Find where the given text appears and provide that cell's center as (x, y) coordinate. 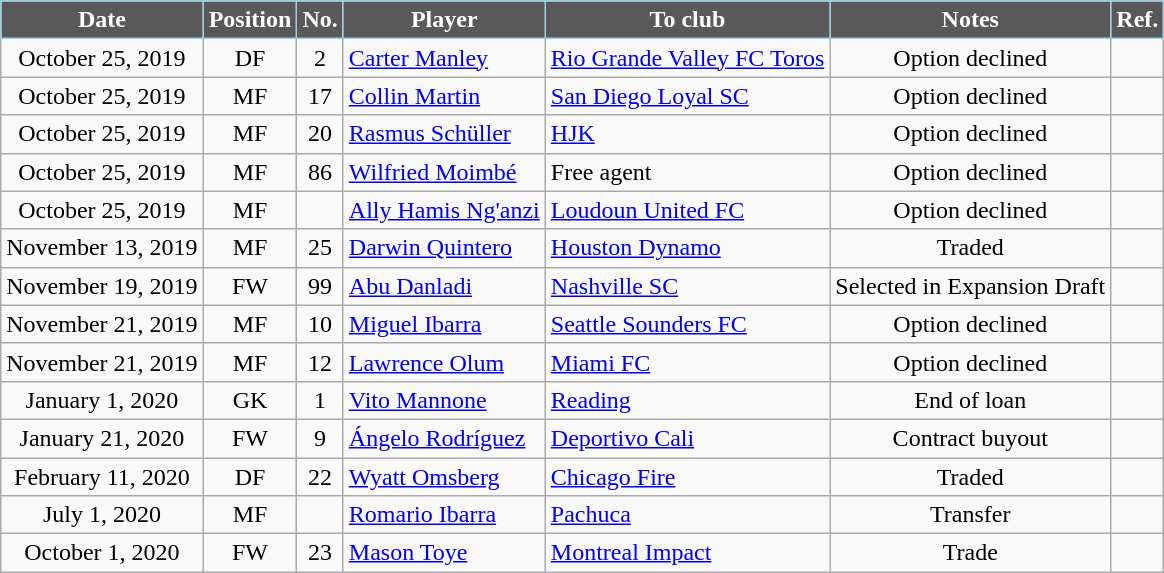
Rio Grande Valley FC Toros (687, 58)
99 (320, 286)
Wilfried Moimbé (444, 172)
October 1, 2020 (102, 553)
Seattle Sounders FC (687, 324)
February 11, 2020 (102, 477)
Collin Martin (444, 96)
25 (320, 248)
Miguel Ibarra (444, 324)
12 (320, 362)
Free agent (687, 172)
To club (687, 20)
86 (320, 172)
Darwin Quintero (444, 248)
Mason Toye (444, 553)
22 (320, 477)
July 1, 2020 (102, 515)
GK (250, 400)
Nashville SC (687, 286)
Position (250, 20)
Loudoun United FC (687, 210)
Abu Danladi (444, 286)
Deportivo Cali (687, 438)
Houston Dynamo (687, 248)
January 21, 2020 (102, 438)
Reading (687, 400)
9 (320, 438)
Lawrence Olum (444, 362)
Wyatt Omsberg (444, 477)
Romario Ibarra (444, 515)
Rasmus Schüller (444, 134)
November 19, 2019 (102, 286)
January 1, 2020 (102, 400)
Ally Hamis Ng'anzi (444, 210)
Transfer (970, 515)
1 (320, 400)
Trade (970, 553)
10 (320, 324)
Contract buyout (970, 438)
November 13, 2019 (102, 248)
20 (320, 134)
Selected in Expansion Draft (970, 286)
2 (320, 58)
Ref. (1138, 20)
End of loan (970, 400)
No. (320, 20)
Miami FC (687, 362)
Chicago Fire (687, 477)
Carter Manley (444, 58)
Pachuca (687, 515)
San Diego Loyal SC (687, 96)
Notes (970, 20)
Montreal Impact (687, 553)
HJK (687, 134)
17 (320, 96)
Player (444, 20)
Ángelo Rodríguez (444, 438)
Vito Mannone (444, 400)
Date (102, 20)
23 (320, 553)
